Pinpoint the cell where the given text exists, returning its (x, y) midpoint coordinate. 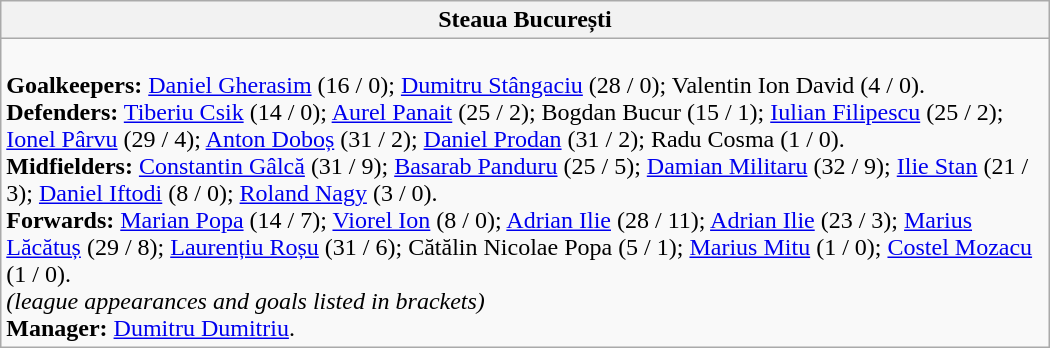
Steaua București (525, 20)
